Output the [x, y] coordinate of the center of the cell containing the given text.  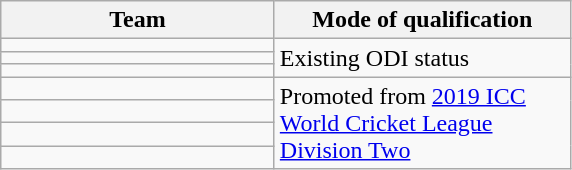
Mode of qualification [422, 20]
Promoted from 2019 ICC World Cricket League Division Two [422, 123]
Existing ODI status [422, 58]
Team [138, 20]
